Pinpoint the cell where the given text exists, returning its [x, y] midpoint coordinate. 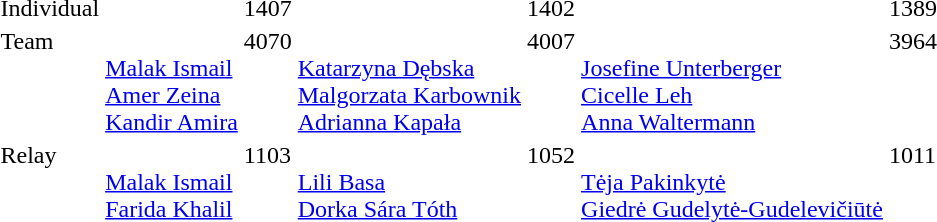
4007 [552, 82]
Katarzyna DębskaMalgorzata KarbownikAdrianna Kapała [409, 82]
Malak IsmailAmer ZeinaKandir Amira [172, 82]
Josefine UnterbergerCicelle LehAnna Waltermann [732, 82]
4070 [268, 82]
